Return the (x, y) coordinate for the center point of the cell that contains the specified text.  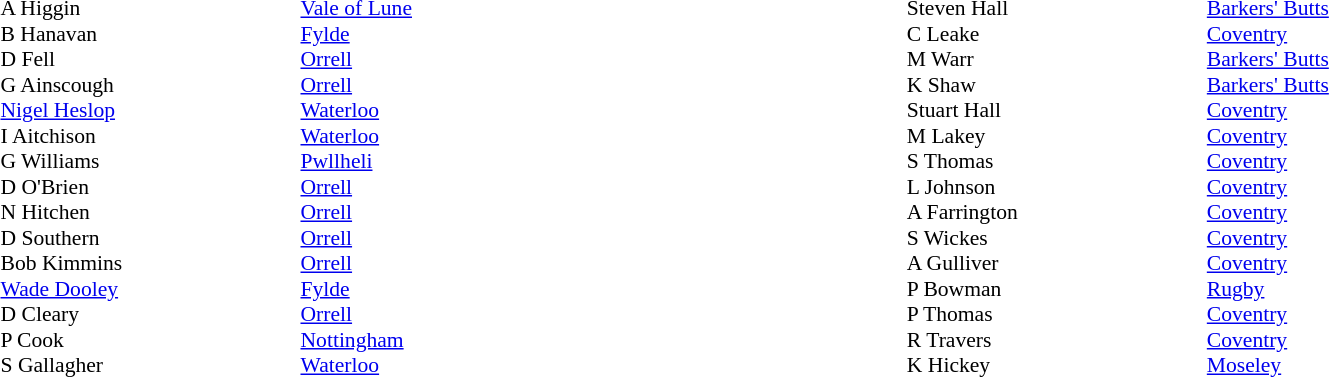
Nigel Heslop (150, 111)
P Thomas (1057, 315)
S Thomas (1057, 161)
P Cook (150, 340)
Bob Kimmins (150, 263)
I Aitchison (150, 136)
Nottingham (356, 340)
G Williams (150, 161)
Rugby (1268, 289)
Wade Dooley (150, 289)
P Bowman (1057, 289)
S Wickes (1057, 238)
N Hitchen (150, 213)
Pwllheli (356, 161)
D Fell (150, 59)
C Leake (1057, 34)
A Farrington (1057, 213)
L Johnson (1057, 187)
R Travers (1057, 340)
D O'Brien (150, 187)
B Hanavan (150, 34)
D Southern (150, 238)
Stuart Hall (1057, 111)
K Shaw (1057, 85)
A Gulliver (1057, 263)
M Warr (1057, 59)
G Ainscough (150, 85)
M Lakey (1057, 136)
D Cleary (150, 315)
